Identify which cell holds the provided text, then report its (X, Y) central coordinate. 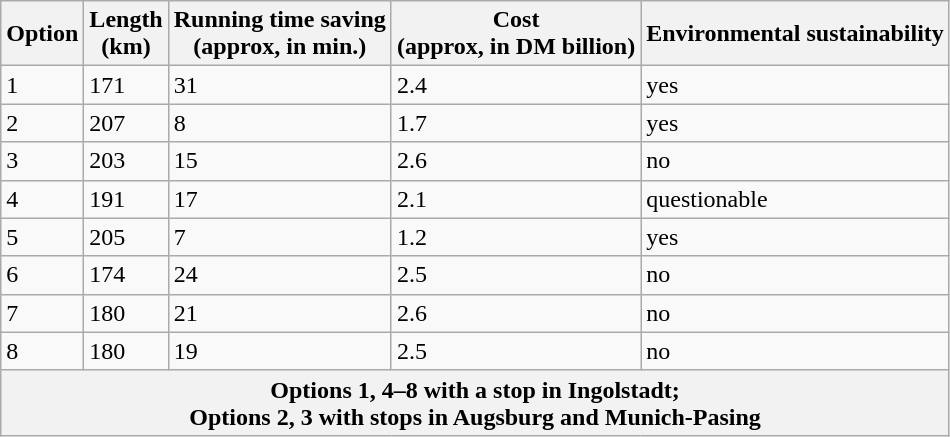
17 (280, 199)
Length(km) (126, 34)
171 (126, 85)
2.4 (516, 85)
19 (280, 351)
203 (126, 161)
2.1 (516, 199)
Running time saving(approx, in min.) (280, 34)
207 (126, 123)
Cost(approx, in DM billion) (516, 34)
2 (42, 123)
15 (280, 161)
Options 1, 4–8 with a stop in Ingolstadt;Options 2, 3 with stops in Augsburg and Munich-Pasing (476, 402)
3 (42, 161)
6 (42, 275)
174 (126, 275)
Option (42, 34)
24 (280, 275)
4 (42, 199)
205 (126, 237)
1.2 (516, 237)
31 (280, 85)
21 (280, 313)
191 (126, 199)
questionable (796, 199)
1.7 (516, 123)
1 (42, 85)
5 (42, 237)
Environmental sustainability (796, 34)
